Capture the cell that displays the provided text and extract its (x, y) central coordinate. 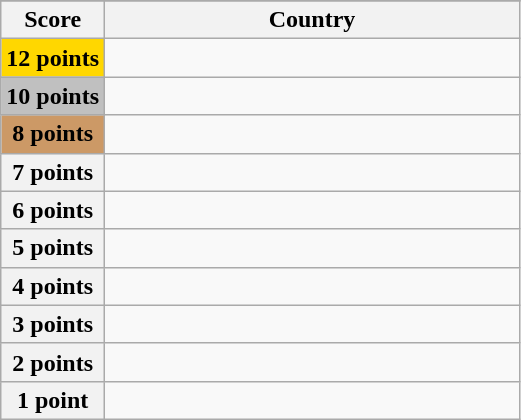
2 points (53, 362)
6 points (53, 210)
8 points (53, 134)
4 points (53, 286)
Score (53, 20)
12 points (53, 58)
3 points (53, 324)
1 point (53, 400)
7 points (53, 172)
10 points (53, 96)
Country (312, 20)
5 points (53, 248)
